Identify which cell holds the provided text, then report its (X, Y) central coordinate. 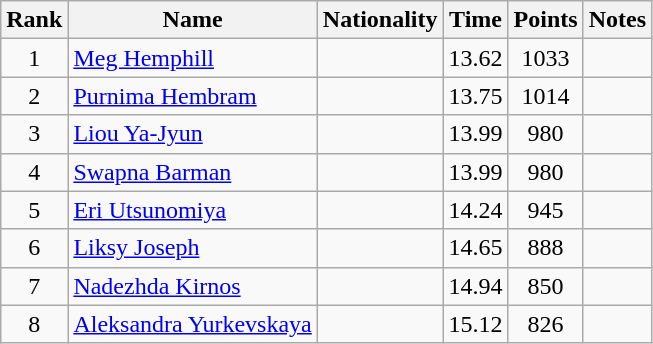
13.62 (476, 58)
826 (546, 324)
Swapna Barman (192, 172)
Notes (617, 20)
Meg Hemphill (192, 58)
Time (476, 20)
15.12 (476, 324)
Aleksandra Yurkevskaya (192, 324)
1014 (546, 96)
1 (34, 58)
888 (546, 248)
850 (546, 286)
Name (192, 20)
Rank (34, 20)
13.75 (476, 96)
1033 (546, 58)
5 (34, 210)
945 (546, 210)
14.94 (476, 286)
Purnima Hembram (192, 96)
4 (34, 172)
8 (34, 324)
Liou Ya-Jyun (192, 134)
Nadezhda Kirnos (192, 286)
3 (34, 134)
Eri Utsunomiya (192, 210)
7 (34, 286)
6 (34, 248)
Nationality (380, 20)
14.24 (476, 210)
Points (546, 20)
14.65 (476, 248)
2 (34, 96)
Liksy Joseph (192, 248)
